Extract the [X, Y] coordinate from the center of the cell holding the provided text.  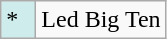
* [18, 20]
Led Big Ten [101, 20]
